For the text-containing cell, return its midpoint in [x, y] coordinate format. 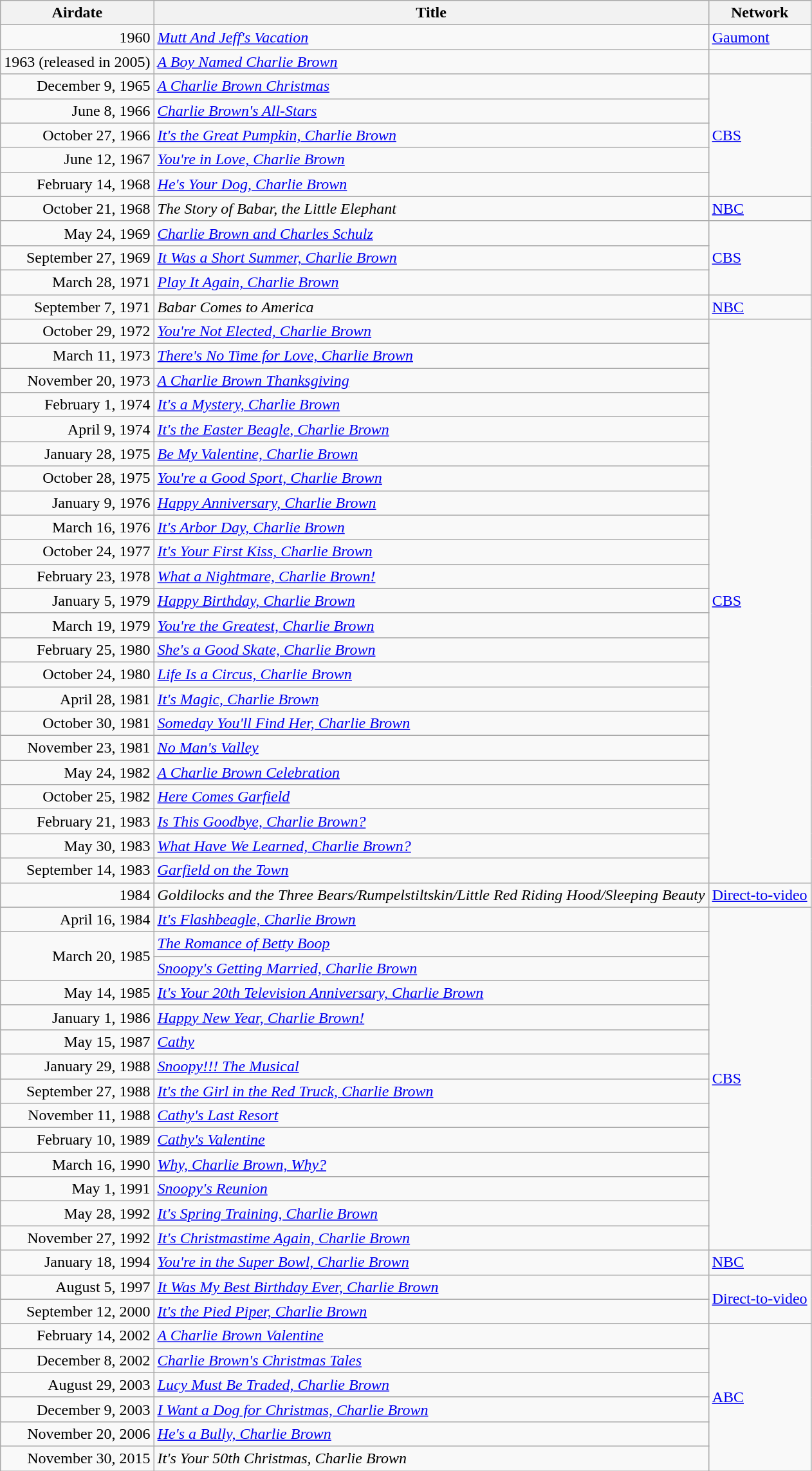
1963 (released in 2005) [77, 62]
The Romance of Betty Boop [431, 944]
February 14, 2002 [77, 1336]
December 9, 2003 [77, 1409]
Is This Goodbye, Charlie Brown? [431, 821]
September 27, 1988 [77, 1091]
May 24, 1969 [77, 233]
May 1, 1991 [77, 1189]
It Was My Best Birthday Ever, Charlie Brown [431, 1287]
You're Not Elected, Charlie Brown [431, 332]
A Charlie Brown Thanksgiving [431, 380]
May 24, 1982 [77, 773]
May 15, 1987 [77, 1042]
Play It Again, Charlie Brown [431, 282]
February 14, 1968 [77, 184]
September 7, 1971 [77, 307]
Cathy's Valentine [431, 1140]
The Story of Babar, the Little Elephant [431, 209]
Title [431, 13]
January 5, 1979 [77, 601]
What Have We Learned, Charlie Brown? [431, 846]
February 1, 1974 [77, 405]
December 9, 1965 [77, 86]
December 8, 2002 [77, 1360]
There's No Time for Love, Charlie Brown [431, 356]
Happy New Year, Charlie Brown! [431, 1017]
A Charlie Brown Celebration [431, 773]
Cathy's Last Resort [431, 1116]
Snoopy's Reunion [431, 1189]
January 29, 1988 [77, 1066]
February 21, 1983 [77, 821]
November 11, 1988 [77, 1116]
A Charlie Brown Valentine [431, 1336]
I Want a Dog for Christmas, Charlie Brown [431, 1409]
April 16, 1984 [77, 919]
It's the Great Pumpkin, Charlie Brown [431, 135]
It's Flashbeagle, Charlie Brown [431, 919]
March 19, 1979 [77, 625]
November 30, 2015 [77, 1458]
He's a Bully, Charlie Brown [431, 1434]
Goldilocks and the Three Bears/Rumpelstiltskin/Little Red Riding Hood/Sleeping Beauty [431, 895]
March 11, 1973 [77, 356]
Charlie Brown and Charles Schulz [431, 233]
1984 [77, 895]
January 1, 1986 [77, 1017]
October 27, 1966 [77, 135]
March 28, 1971 [77, 282]
October 29, 1972 [77, 332]
It's Your First Kiss, Charlie Brown [431, 552]
January 18, 1994 [77, 1262]
It's the Pied Piper, Charlie Brown [431, 1311]
It's Magic, Charlie Brown [431, 698]
Charlie Brown's Christmas Tales [431, 1360]
You're in the Super Bowl, Charlie Brown [431, 1262]
A Charlie Brown Christmas [431, 86]
ABC [759, 1397]
What a Nightmare, Charlie Brown! [431, 576]
It's Your 20th Television Anniversary, Charlie Brown [431, 993]
October 24, 1980 [77, 674]
March 16, 1990 [77, 1165]
June 12, 1967 [77, 160]
Happy Birthday, Charlie Brown [431, 601]
Cathy [431, 1042]
You're a Good Sport, Charlie Brown [431, 478]
Airdate [77, 13]
Garfield on the Town [431, 870]
She's a Good Skate, Charlie Brown [431, 650]
He's Your Dog, Charlie Brown [431, 184]
April 9, 1974 [77, 429]
1960 [77, 37]
Be My Valentine, Charlie Brown [431, 454]
You're the Greatest, Charlie Brown [431, 625]
Babar Comes to America [431, 307]
August 29, 2003 [77, 1385]
Mutt And Jeff's Vacation [431, 37]
February 25, 1980 [77, 650]
April 28, 1981 [77, 698]
September 14, 1983 [77, 870]
March 16, 1976 [77, 527]
October 30, 1981 [77, 724]
September 27, 1969 [77, 258]
It's a Mystery, Charlie Brown [431, 405]
May 30, 1983 [77, 846]
Here Comes Garfield [431, 797]
Network [759, 13]
September 12, 2000 [77, 1311]
It's Spring Training, Charlie Brown [431, 1213]
A Boy Named Charlie Brown [431, 62]
Why, Charlie Brown, Why? [431, 1165]
Someday You'll Find Her, Charlie Brown [431, 724]
Lucy Must Be Traded, Charlie Brown [431, 1385]
It's the Easter Beagle, Charlie Brown [431, 429]
October 24, 1977 [77, 552]
October 28, 1975 [77, 478]
It's the Girl in the Red Truck, Charlie Brown [431, 1091]
Happy Anniversary, Charlie Brown [431, 503]
January 28, 1975 [77, 454]
March 20, 1985 [77, 956]
Charlie Brown's All-Stars [431, 111]
February 10, 1989 [77, 1140]
May 14, 1985 [77, 993]
You're in Love, Charlie Brown [431, 160]
Gaumont [759, 37]
October 25, 1982 [77, 797]
It's Arbor Day, Charlie Brown [431, 527]
November 20, 2006 [77, 1434]
February 23, 1978 [77, 576]
Snoopy!!! The Musical [431, 1066]
August 5, 1997 [77, 1287]
November 20, 1973 [77, 380]
Life Is a Circus, Charlie Brown [431, 674]
November 23, 1981 [77, 748]
October 21, 1968 [77, 209]
November 27, 1992 [77, 1238]
It's Christmastime Again, Charlie Brown [431, 1238]
No Man's Valley [431, 748]
May 28, 1992 [77, 1213]
Snoopy's Getting Married, Charlie Brown [431, 968]
January 9, 1976 [77, 503]
June 8, 1966 [77, 111]
It's Your 50th Christmas, Charlie Brown [431, 1458]
It Was a Short Summer, Charlie Brown [431, 258]
